Return the (x, y) coordinate for the center point of the cell that contains the specified text.  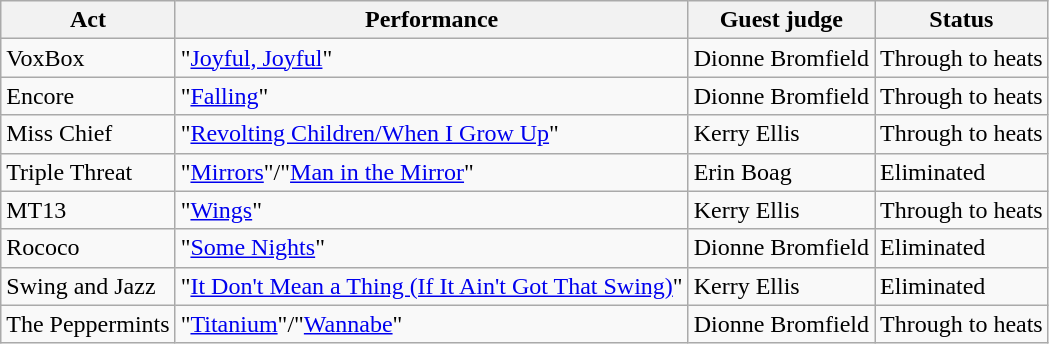
Guest judge (781, 20)
"Mirrors"/"Man in the Mirror" (432, 172)
Encore (88, 96)
Swing and Jazz (88, 286)
Act (88, 20)
"Some Nights" (432, 248)
VoxBox (88, 58)
"It Don't Mean a Thing (If It Ain't Got That Swing)" (432, 286)
Triple Threat (88, 172)
Erin Boag (781, 172)
"Wings" (432, 210)
MT13 (88, 210)
Status (962, 20)
Rococo (88, 248)
"Joyful, Joyful" (432, 58)
Miss Chief (88, 134)
"Revolting Children/When I Grow Up" (432, 134)
The Peppermints (88, 324)
"Falling" (432, 96)
Performance (432, 20)
"Titanium"/"Wannabe" (432, 324)
